Return the (x, y) coordinate for the center point of the cell that contains the specified text.  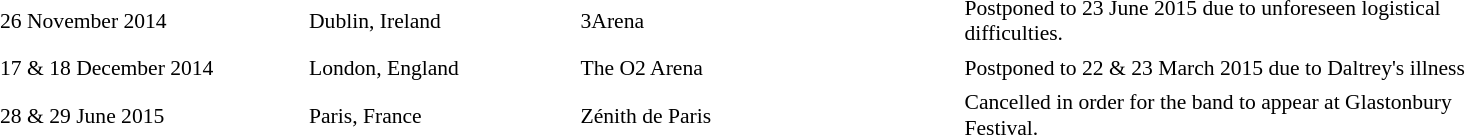
The O2 Arena (768, 68)
London, England (440, 68)
